Provide the [X, Y] coordinate of the cell's center where the given text is located.  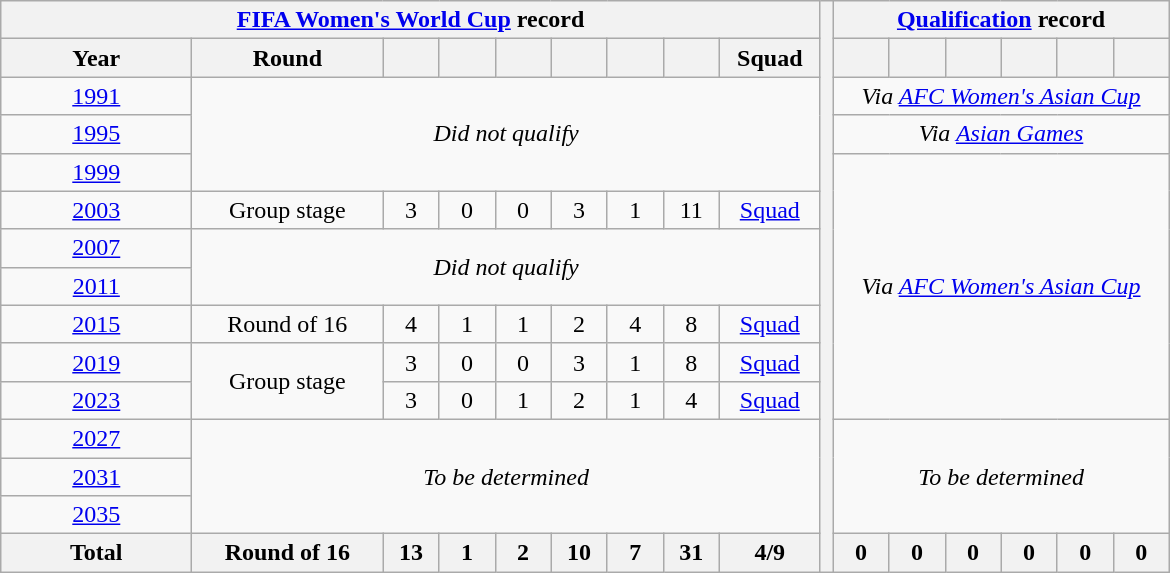
Total [96, 553]
1999 [96, 172]
Via Asian Games [1001, 134]
2003 [96, 210]
2015 [96, 324]
2027 [96, 438]
13 [411, 553]
Year [96, 58]
2019 [96, 362]
11 [691, 210]
7 [635, 553]
2031 [96, 477]
2023 [96, 400]
2035 [96, 515]
Round [288, 58]
2007 [96, 248]
10 [579, 553]
31 [691, 553]
1995 [96, 134]
FIFA Women's World Cup record [411, 20]
4/9 [770, 553]
1991 [96, 96]
Qualification record [1001, 20]
2011 [96, 286]
